Locate the cell with the specified text and output its (X, Y) center coordinate. 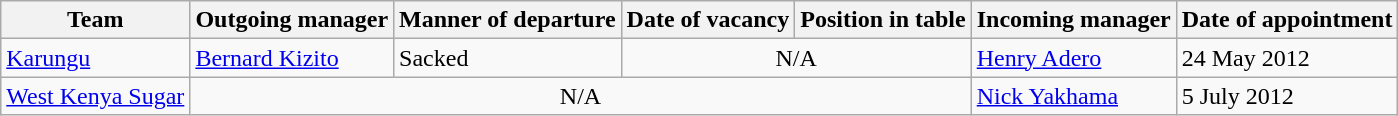
West Kenya Sugar (96, 96)
Team (96, 20)
Position in table (883, 20)
Date of vacancy (708, 20)
Incoming manager (1074, 20)
Manner of departure (508, 20)
Bernard Kizito (292, 58)
Henry Adero (1074, 58)
Outgoing manager (292, 20)
24 May 2012 (1287, 58)
Date of appointment (1287, 20)
5 July 2012 (1287, 96)
Nick Yakhama (1074, 96)
Karungu (96, 58)
Sacked (508, 58)
